Determine the (X, Y) coordinate at the center of the cell enclosing the given text.  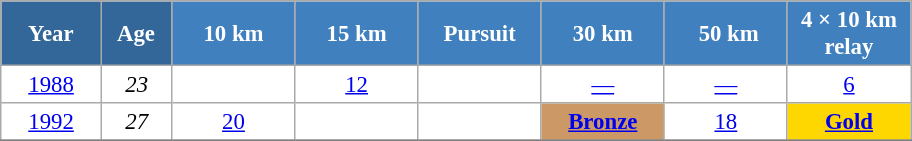
18 (726, 122)
Bronze (602, 122)
20 (234, 122)
Pursuit (480, 34)
12 (356, 85)
30 km (602, 34)
1992 (52, 122)
Age (136, 34)
27 (136, 122)
23 (136, 85)
Year (52, 34)
15 km (356, 34)
10 km (234, 34)
Gold (848, 122)
6 (848, 85)
4 × 10 km relay (848, 34)
50 km (726, 34)
1988 (52, 85)
